Determine the [x, y] coordinate at the center of the cell enclosing the given text.  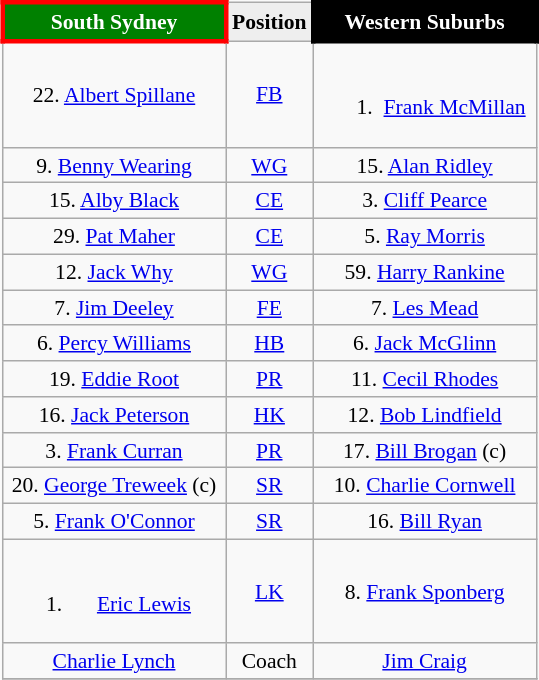
11. Cecil Rhodes [424, 379]
9. Benny Wearing [114, 165]
22. Albert Spillane [114, 94]
7. Les Mead [424, 308]
8. Frank Sponberg [424, 591]
59. Harry Rankine [424, 272]
12. Bob Lindfield [424, 415]
15. Alan Ridley [424, 165]
Coach [270, 661]
10. Charlie Cornwell [424, 486]
3. Frank Curran [114, 450]
12. Jack Why [114, 272]
Eric Lewis [114, 591]
FB [270, 94]
3. Cliff Pearce [424, 201]
South Sydney [114, 22]
FE [270, 308]
Western Suburbs [424, 22]
6. Jack McGlinn [424, 343]
20. George Treweek (c) [114, 486]
5. Frank O'Connor [114, 522]
16. Jack Peterson [114, 415]
Charlie Lynch [114, 661]
7. Jim Deeley [114, 308]
HB [270, 343]
19. Eddie Root [114, 379]
HK [270, 415]
Frank McMillan [424, 94]
17. Bill Brogan (c) [424, 450]
LK [270, 591]
29. Pat Maher [114, 237]
Position [270, 22]
6. Percy Williams [114, 343]
16. Bill Ryan [424, 522]
15. Alby Black [114, 201]
Jim Craig [424, 661]
5. Ray Morris [424, 237]
